Extract the [X, Y] coordinate from the center of the cell holding the provided text.  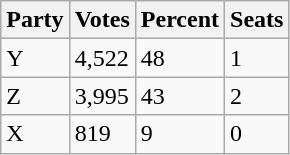
1 [257, 58]
0 [257, 134]
Percent [180, 20]
43 [180, 96]
Y [35, 58]
Votes [102, 20]
Party [35, 20]
2 [257, 96]
9 [180, 134]
Z [35, 96]
Seats [257, 20]
819 [102, 134]
4,522 [102, 58]
X [35, 134]
48 [180, 58]
3,995 [102, 96]
